Pinpoint the cell where the given text exists, returning its (X, Y) midpoint coordinate. 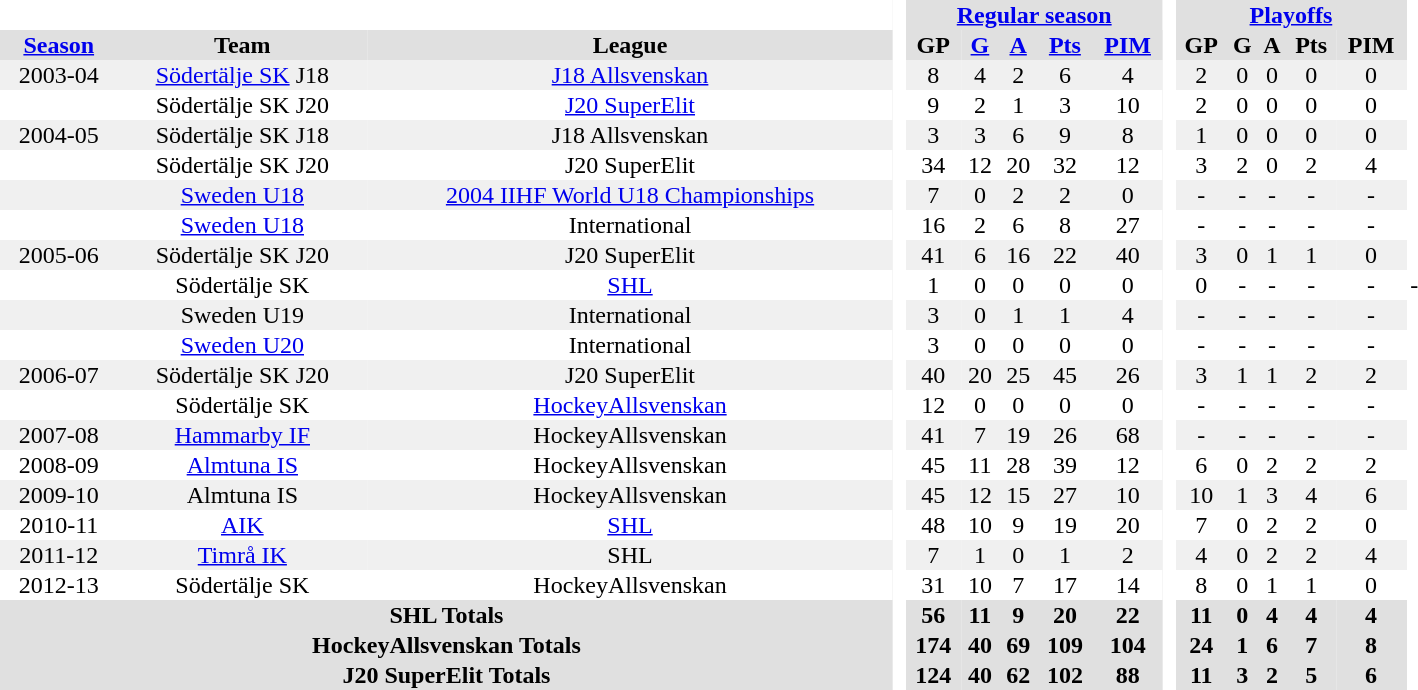
2004-05 (58, 135)
2011-12 (58, 555)
5 (1311, 675)
2006-07 (58, 375)
31 (934, 585)
J20 SuperElit Totals (446, 675)
Team (242, 45)
32 (1064, 165)
34 (934, 165)
Timrå IK (242, 555)
2007-08 (58, 435)
48 (934, 525)
124 (934, 675)
15 (1018, 495)
2003-04 (58, 75)
SHL Totals (446, 615)
2005-06 (58, 255)
28 (1018, 465)
104 (1127, 645)
68 (1127, 435)
2004 IIHF World U18 Championships (630, 195)
Regular season (1034, 15)
Hammarby IF (242, 435)
2009-10 (58, 495)
Playoffs (1292, 15)
88 (1127, 675)
102 (1064, 675)
Sweden U20 (242, 345)
109 (1064, 645)
2008-09 (58, 465)
17 (1064, 585)
56 (934, 615)
24 (1202, 645)
HockeyAllsvenskan Totals (446, 645)
25 (1018, 375)
Sweden U19 (242, 315)
League (630, 45)
Season (58, 45)
2010-11 (58, 525)
14 (1127, 585)
69 (1018, 645)
174 (934, 645)
2012-13 (58, 585)
39 (1064, 465)
AIK (242, 525)
62 (1018, 675)
